Output the (x, y) coordinate of the center of the cell containing the given text.  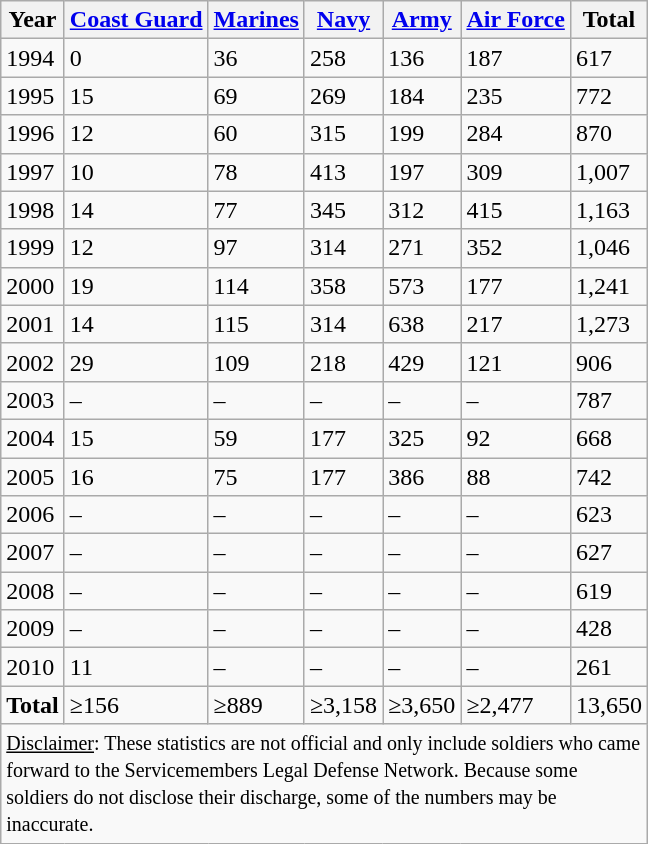
235 (516, 96)
Navy (343, 20)
199 (422, 134)
2001 (33, 324)
261 (608, 667)
2008 (33, 591)
115 (256, 324)
2004 (33, 438)
36 (256, 58)
428 (608, 629)
668 (608, 438)
258 (343, 58)
Air Force (516, 20)
19 (136, 286)
617 (608, 58)
1,273 (608, 324)
2005 (33, 477)
187 (516, 58)
1997 (33, 172)
77 (256, 210)
≥3,650 (422, 705)
742 (608, 477)
≥2,477 (516, 705)
269 (343, 96)
619 (608, 591)
10 (136, 172)
2009 (33, 629)
1,163 (608, 210)
2000 (33, 286)
Year (33, 20)
Army (422, 20)
1995 (33, 96)
358 (343, 286)
≥3,158 (343, 705)
870 (608, 134)
≥889 (256, 705)
906 (608, 362)
88 (516, 477)
1,007 (608, 172)
218 (343, 362)
121 (516, 362)
197 (422, 172)
2003 (33, 400)
315 (343, 134)
≥156 (136, 705)
217 (516, 324)
623 (608, 515)
109 (256, 362)
2010 (33, 667)
573 (422, 286)
114 (256, 286)
2002 (33, 362)
1998 (33, 210)
325 (422, 438)
1,046 (608, 248)
1,241 (608, 286)
78 (256, 172)
136 (422, 58)
2006 (33, 515)
13,650 (608, 705)
69 (256, 96)
29 (136, 362)
1999 (33, 248)
2007 (33, 553)
627 (608, 553)
92 (516, 438)
787 (608, 400)
1996 (33, 134)
60 (256, 134)
429 (422, 362)
97 (256, 248)
59 (256, 438)
75 (256, 477)
284 (516, 134)
312 (422, 210)
309 (516, 172)
Coast Guard (136, 20)
0 (136, 58)
1994 (33, 58)
Marines (256, 20)
386 (422, 477)
271 (422, 248)
345 (343, 210)
352 (516, 248)
638 (422, 324)
16 (136, 477)
772 (608, 96)
184 (422, 96)
415 (516, 210)
413 (343, 172)
11 (136, 667)
